From the cell containing the given text, extract its center point as (x, y) coordinate. 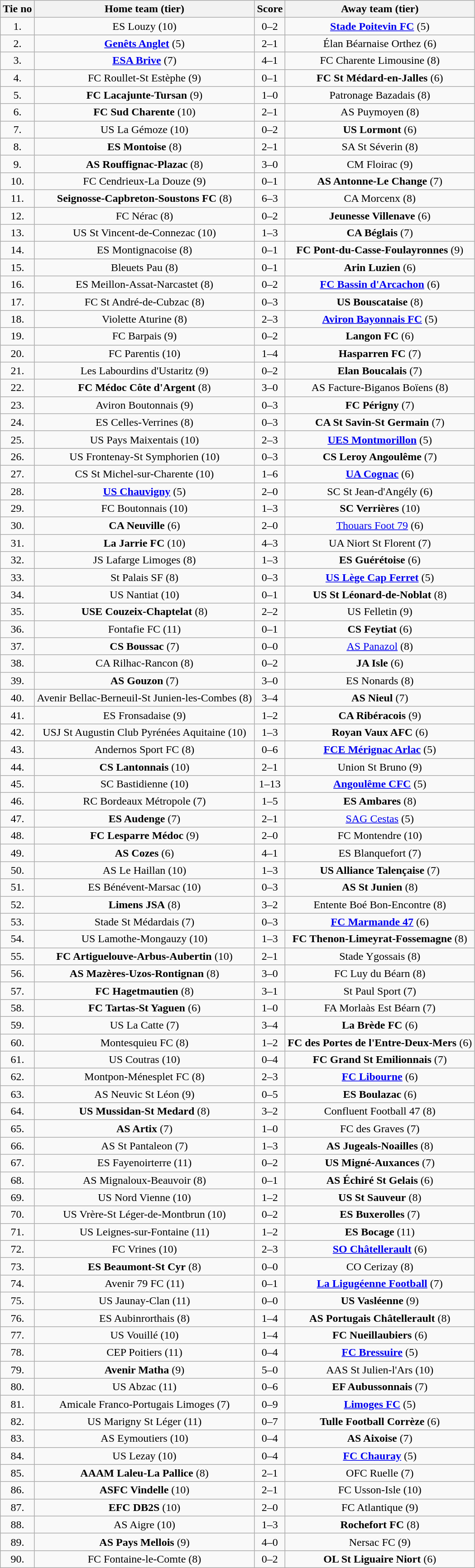
2–2 (270, 612)
39. (17, 681)
AS Artix (7) (144, 1129)
JA Isle (6) (380, 663)
ES Buxerolles (7) (380, 1215)
FCE Mérignac Arlac (5) (380, 749)
16. (17, 285)
US Lège Cap Ferret (5) (380, 577)
SC Bastidienne (10) (144, 784)
Bleuets Pau (8) (144, 267)
Montesquieu FC (8) (144, 1042)
US Alliance Talençaise (7) (380, 870)
US Marigny St Léger (11) (144, 1421)
ES Montoise (8) (144, 147)
29. (17, 509)
AAS St Julien-l'Ars (10) (380, 1370)
CS Leroy Angoulême (7) (380, 457)
FC Artiguelouve-Arbus-Aubertin (10) (144, 956)
56. (17, 973)
US Nantiat (10) (144, 595)
USE Couzeix-Chaptelat (8) (144, 612)
9. (17, 164)
84. (17, 1456)
45. (17, 784)
FC Vrines (10) (144, 1249)
44. (17, 767)
La Ligugéenne Football (7) (380, 1283)
CS Feytiat (6) (380, 629)
St Palais SF (8) (144, 577)
53. (17, 922)
US Lormont (6) (380, 129)
FC Libourne (6) (380, 1077)
US Nord Vienne (10) (144, 1197)
US Jaunay-Clan (11) (144, 1301)
81. (17, 1404)
US St Léonard-de-Noblat (8) (380, 595)
67. (17, 1163)
23. (17, 405)
Home team (tier) (144, 9)
FC Sud Charente (10) (144, 112)
ES Audenge (7) (144, 819)
86. (17, 1490)
75. (17, 1301)
1–6 (270, 474)
FC Chauray (5) (380, 1456)
Confluent Football 47 (8) (380, 1111)
72. (17, 1249)
74. (17, 1283)
58. (17, 1008)
FC des Portes de l'Entre-Deux-Mers (6) (380, 1042)
79. (17, 1370)
38. (17, 663)
3. (17, 61)
27. (17, 474)
SA St Séverin (8) (380, 147)
Thouars Foot 79 (6) (380, 526)
AS Le Haillan (10) (144, 870)
6–3 (270, 198)
Tulle Football Corrèze (6) (380, 1421)
4–0 (270, 1542)
28. (17, 491)
1. (17, 26)
83. (17, 1439)
31. (17, 543)
87. (17, 1507)
Away team (tier) (380, 9)
CA St Savin-St Germain (7) (380, 422)
49. (17, 853)
CA Ribéracois (9) (380, 715)
FC Montendre (10) (380, 836)
50. (17, 870)
40. (17, 698)
Aviron Bayonnais FC (5) (380, 319)
ES Boulazac (6) (380, 1094)
AS Antonne-Le Change (7) (380, 181)
US Coutras (10) (144, 1060)
FC Thenon-Limeyrat-Fossemagne (8) (380, 939)
60. (17, 1042)
Elan Boucalais (7) (380, 371)
AS Mignaloux-Beauvoir (8) (144, 1180)
SAG Cestas (5) (380, 819)
Avenir Matha (9) (144, 1370)
US Pays Maixentais (10) (144, 439)
US La Gémoze (10) (144, 129)
Patronage Bazadais (8) (380, 95)
69. (17, 1197)
33. (17, 577)
6. (17, 112)
19. (17, 336)
FC Pont-du-Casse-Foulayronnes (9) (380, 250)
CA Morcenx (8) (380, 198)
FC Bassin d'Arcachon (6) (380, 285)
ES Guérétoise (6) (380, 560)
US Vrère-St Léger-de-Montbrun (10) (144, 1215)
Aviron Boutonnais (9) (144, 405)
AS St Junien (8) (380, 887)
77. (17, 1335)
24. (17, 422)
Angoulême CFC (5) (380, 784)
US Frontenay-St Symphorien (10) (144, 457)
AS Neuvic St Léon (9) (144, 1094)
68. (17, 1180)
54. (17, 939)
1–13 (270, 784)
FC Bressuire (5) (380, 1353)
US Vasléenne (9) (380, 1301)
St Paul Sport (7) (380, 991)
64. (17, 1111)
FC Nérac (8) (144, 216)
ES Nonards (8) (380, 681)
18. (17, 319)
ES Bénévent-Marsac (10) (144, 887)
La Jarrie FC (10) (144, 543)
35. (17, 612)
CEP Poitiers (11) (144, 1353)
Hasparren FC (7) (380, 353)
Stade Poitevin FC (5) (380, 26)
14. (17, 250)
FC Hagetmautien (8) (144, 991)
Limoges FC (5) (380, 1404)
AS Portugais Châtellerault (8) (380, 1318)
CM Floirac (9) (380, 164)
17. (17, 302)
US Lamothe-Mongauzy (10) (144, 939)
Amicale Franco-Portugais Limoges (7) (144, 1404)
RC Bordeaux Métropole (7) (144, 801)
AAAM Laleu-La Pallice (8) (144, 1473)
66. (17, 1146)
US Mussidan-St Medard (8) (144, 1111)
US Felletin (9) (380, 612)
AS Aigre (10) (144, 1525)
62. (17, 1077)
AS Facture-Biganos Boïens (8) (380, 388)
EFC DB2S (10) (144, 1507)
ES Meillon-Assat-Narcastet (8) (144, 285)
FC Marmande 47 (6) (380, 922)
Violette Aturine (8) (144, 319)
AS Gouzon (7) (144, 681)
US St Vincent-de-Connezac (10) (144, 233)
CA Neuville (6) (144, 526)
25. (17, 439)
10. (17, 181)
USJ St Augustin Club Pyrénées Aquitaine (10) (144, 732)
FC Usson-Isle (10) (380, 1490)
0–9 (270, 1404)
85. (17, 1473)
CS St Michel-sur-Charente (10) (144, 474)
AS Eymoutiers (10) (144, 1439)
Nersac FC (9) (380, 1542)
ES Beaumont-St Cyr (8) (144, 1266)
47. (17, 819)
AS Rouffignac-Plazac (8) (144, 164)
26. (17, 457)
AS St Pantaleon (7) (144, 1146)
AS Échiré St Gelais (6) (380, 1180)
FC Boutonnais (10) (144, 509)
70. (17, 1215)
US Chauvigny (5) (144, 491)
US Vouillé (10) (144, 1335)
Avenir 79 FC (11) (144, 1283)
FC Périgny (7) (380, 405)
Avenir Bellac-Berneuil-St Junien-les-Combes (8) (144, 698)
Montpon-Ménesplet FC (8) (144, 1077)
US Abzac (11) (144, 1387)
Entente Boé Bon-Encontre (8) (380, 905)
51. (17, 887)
Élan Béarnaise Orthez (6) (380, 43)
ESA Brive (7) (144, 61)
UA Cognac (6) (380, 474)
80. (17, 1387)
43. (17, 749)
ES Celles-Verrines (8) (144, 422)
FC Lacajunte-Tursan (9) (144, 95)
71. (17, 1232)
FC Nueillaubiers (6) (380, 1335)
FC Grand St Emilionnais (7) (380, 1060)
SO Châtellerault (6) (380, 1249)
ES Aubinrorthais (8) (144, 1318)
ES Montignacoise (8) (144, 250)
SC St Jean-d'Angély (6) (380, 491)
FC des Graves (7) (380, 1129)
CO Cerizay (8) (380, 1266)
2. (17, 43)
FC Luy du Béarn (8) (380, 973)
UA Niort St Florent (7) (380, 543)
34. (17, 595)
0–7 (270, 1421)
OFC Ruelle (7) (380, 1473)
ES Fayenoirterre (11) (144, 1163)
FC Parentis (10) (144, 353)
37. (17, 646)
La Brède FC (6) (380, 1025)
FC Atlantique (9) (380, 1507)
15. (17, 267)
Stade St Médardais (7) (144, 922)
ES Blanquefort (7) (380, 853)
FC Barpais (9) (144, 336)
3–1 (270, 991)
36. (17, 629)
AS Panazol (8) (380, 646)
42. (17, 732)
Les Labourdins d'Ustaritz (9) (144, 371)
73. (17, 1266)
88. (17, 1525)
FC Médoc Côte d'Argent (8) (144, 388)
12. (17, 216)
FC Fontaine-le-Comte (8) (144, 1559)
82. (17, 1421)
AS Jugeals-Noailles (8) (380, 1146)
AS Aixoise (7) (380, 1439)
Limens JSA (8) (144, 905)
76. (17, 1318)
13. (17, 233)
CA Béglais (7) (380, 233)
EF Aubussonnais (7) (380, 1387)
CA Rilhac-Rancon (8) (144, 663)
Union St Bruno (9) (380, 767)
30. (17, 526)
Arin Luzien (6) (380, 267)
52. (17, 905)
55. (17, 956)
US La Catte (7) (144, 1025)
Score (270, 9)
57. (17, 991)
41. (17, 715)
Langon FC (6) (380, 336)
65. (17, 1129)
Rochefort FC (8) (380, 1525)
US Bouscataise (8) (380, 302)
5. (17, 95)
SC Verrières (10) (380, 509)
11. (17, 198)
Andernos Sport FC (8) (144, 749)
Stade Ygossais (8) (380, 956)
21. (17, 371)
ES Fronsadaise (9) (144, 715)
FA Morlaàs Est Béarn (7) (380, 1008)
20. (17, 353)
AS Cozes (6) (144, 853)
US Leignes-sur-Fontaine (11) (144, 1232)
63. (17, 1094)
AS Puymoyen (8) (380, 112)
ES Ambares (8) (380, 801)
Jeunesse Villenave (6) (380, 216)
22. (17, 388)
AS Mazères-Uzos-Rontignan (8) (144, 973)
JS Lafarge Limoges (8) (144, 560)
46. (17, 801)
89. (17, 1542)
48. (17, 836)
4–3 (270, 543)
4. (17, 78)
US Lezay (10) (144, 1456)
US Migné-Auxances (7) (380, 1163)
0–5 (270, 1094)
ES Bocage (11) (380, 1232)
Genêts Anglet (5) (144, 43)
1–5 (270, 801)
59. (17, 1025)
8. (17, 147)
Fontafie FC (11) (144, 629)
78. (17, 1353)
5–0 (270, 1370)
AS Pays Mellois (9) (144, 1542)
CS Boussac (7) (144, 646)
ASFC Vindelle (10) (144, 1490)
FC Roullet-St Estèphe (9) (144, 78)
FC Cendrieux-La Douze (9) (144, 181)
FC St André-de-Cubzac (8) (144, 302)
AS Nieul (7) (380, 698)
ES Louzy (10) (144, 26)
Tie no (17, 9)
32. (17, 560)
US St Sauveur (8) (380, 1197)
FC Lesparre Médoc (9) (144, 836)
FC St Médard-en-Jalles (6) (380, 78)
Seignosse-Capbreton-Soustons FC (8) (144, 198)
61. (17, 1060)
FC Charente Limousine (8) (380, 61)
OL St Liguaire Niort (6) (380, 1559)
7. (17, 129)
UES Montmorillon (5) (380, 439)
Royan Vaux AFC (6) (380, 732)
FC Tartas-St Yaguen (6) (144, 1008)
CS Lantonnais (10) (144, 767)
90. (17, 1559)
